Search for the cell housing the specified text and yield its (X, Y) center coordinate. 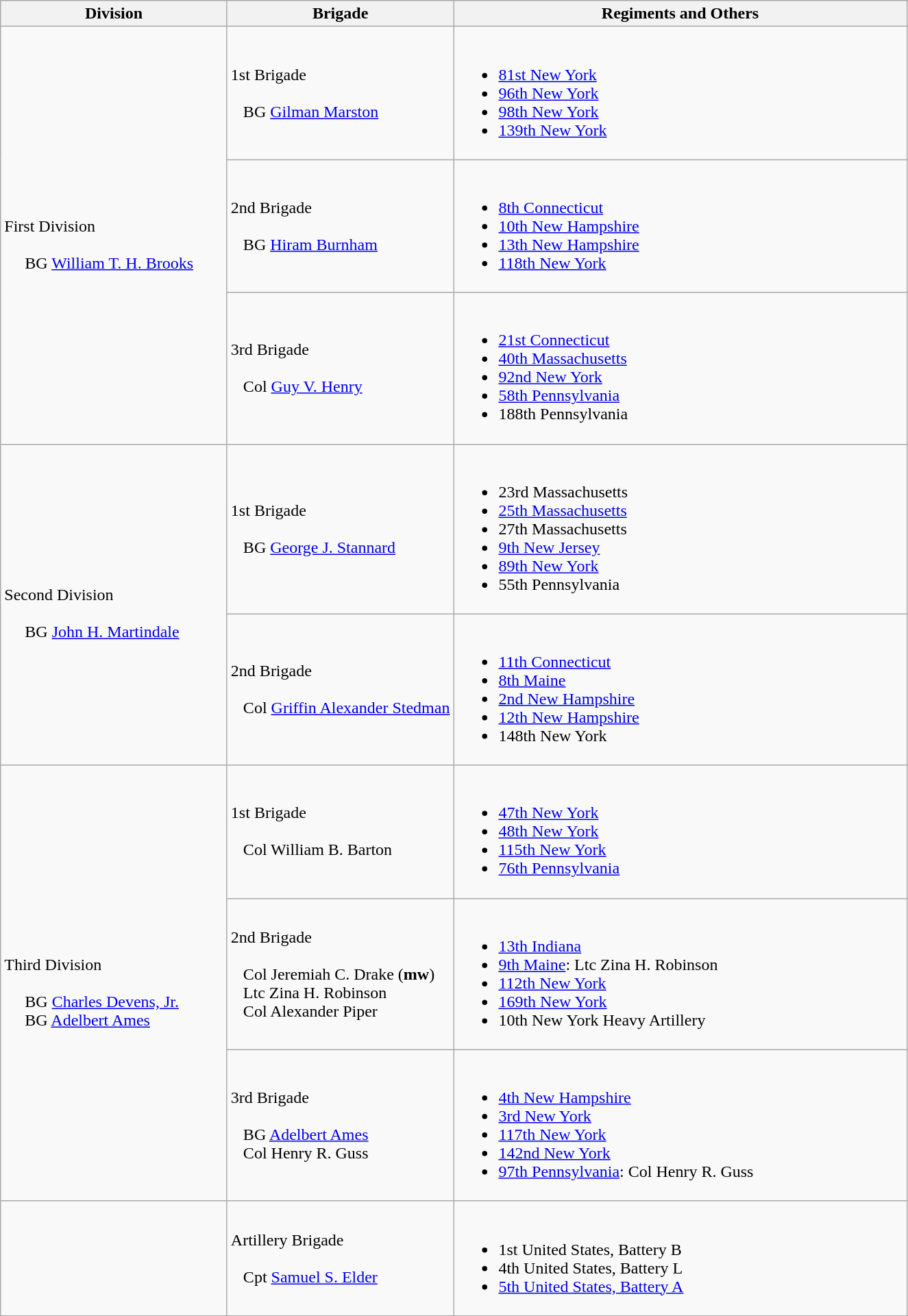
11th Connecticut8th Maine2nd New Hampshire12th New Hampshire148th New York (680, 689)
1st Brigade BG Gilman Marston (340, 93)
1st Brigade BG George J. Stannard (340, 529)
47th New York48th New York115th New York76th Pennsylvania (680, 832)
Artillery Brigade Cpt Samuel S. Elder (340, 1258)
2nd Brigade Col Griffin Alexander Stedman (340, 689)
1st United States, Battery B4th United States, Battery L5th United States, Battery A (680, 1258)
Second Division BG John H. Martindale (114, 604)
13th Indiana9th Maine: Ltc Zina H. Robinson112th New York169th New York10th New York Heavy Artillery (680, 974)
2nd Brigade BG Hiram Burnham (340, 226)
8th Connecticut10th New Hampshire13th New Hampshire118th New York (680, 226)
81st New York96th New York98th New York139th New York (680, 93)
3rd Brigade Col Guy V. Henry (340, 369)
23rd Massachusetts25th Massachusetts27th Massachusetts9th New Jersey89th New York55th Pennsylvania (680, 529)
Third Division BG Charles Devens, Jr. BG Adelbert Ames (114, 983)
4th New Hampshire3rd New York117th New York142nd New York97th Pennsylvania: Col Henry R. Guss (680, 1125)
3rd Brigade BG Adelbert Ames Col Henry R. Guss (340, 1125)
First Division BG William T. H. Brooks (114, 236)
Division (114, 14)
1st Brigade Col William B. Barton (340, 832)
2nd Brigade Col Jeremiah C. Drake (mw) Ltc Zina H. Robinson Col Alexander Piper (340, 974)
21st Connecticut40th Massachusetts92nd New York58th Pennsylvania188th Pennsylvania (680, 369)
Brigade (340, 14)
Regiments and Others (680, 14)
